Output the [x, y] coordinate of the center of the cell containing the given text.  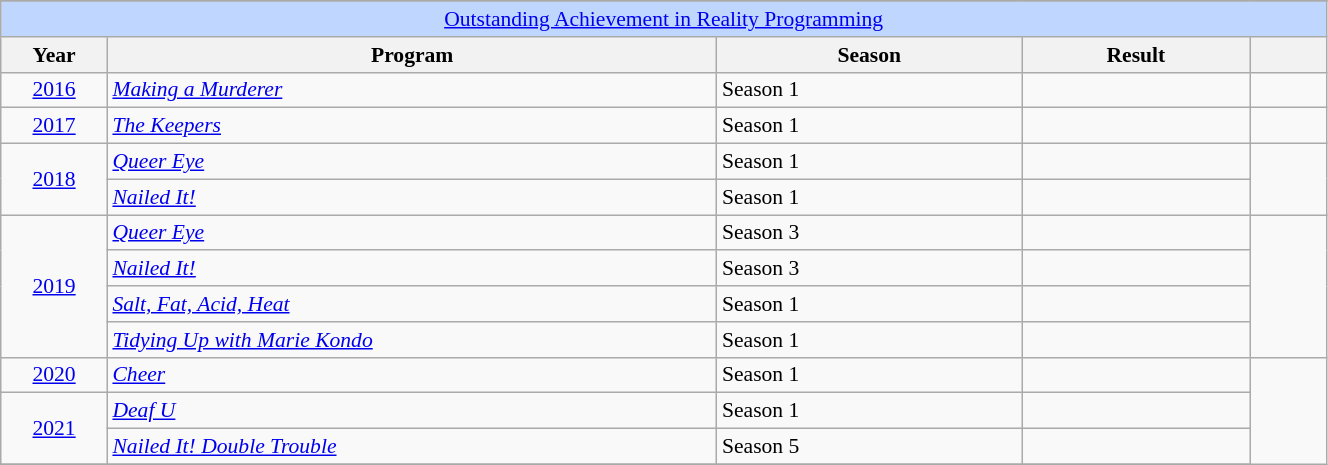
Outstanding Achievement in Reality Programming [664, 19]
Salt, Fat, Acid, Heat [412, 304]
Result [1136, 55]
Tidying Up with Marie Kondo [412, 340]
Program [412, 55]
Year [54, 55]
2018 [54, 180]
2020 [54, 375]
Making a Murderer [412, 90]
Deaf U [412, 411]
Nailed It! Double Trouble [412, 447]
2017 [54, 126]
Cheer [412, 375]
2019 [54, 286]
Season 5 [870, 447]
Season [870, 55]
2016 [54, 90]
2021 [54, 428]
The Keepers [412, 126]
